Detect which cell encompasses the target text, then output its [X, Y] center coordinate. 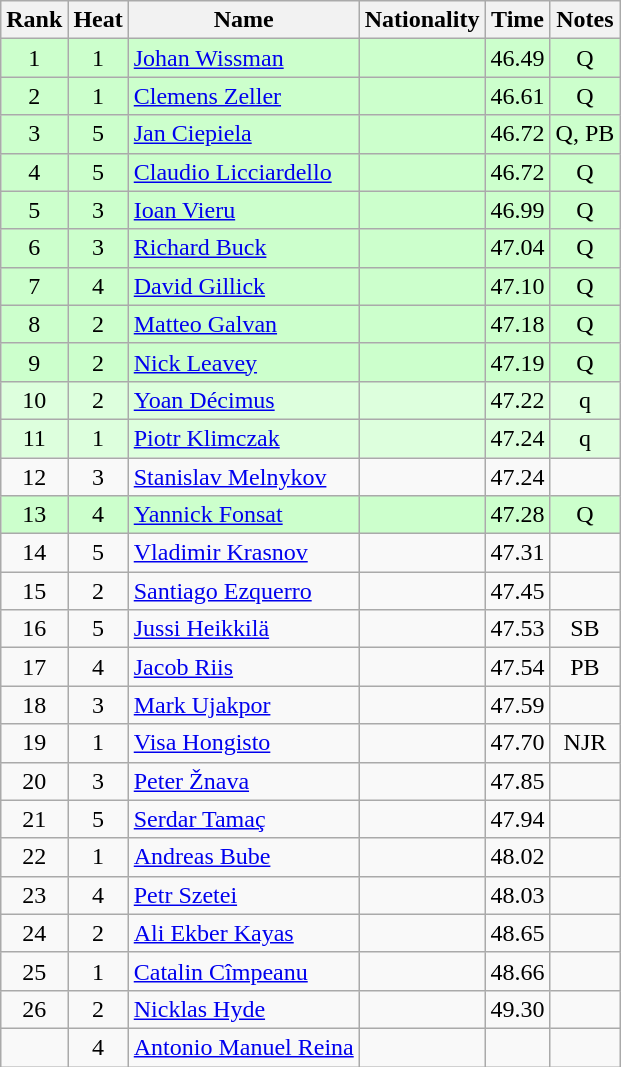
20 [34, 781]
26 [34, 1009]
6 [34, 248]
8 [34, 324]
46.99 [518, 210]
46.61 [518, 96]
Serdar Tamaç [244, 819]
12 [34, 477]
Johan Wissman [244, 58]
47.22 [518, 400]
Richard Buck [244, 248]
47.85 [518, 781]
48.65 [518, 933]
Petr Szetei [244, 895]
Yannick Fonsat [244, 515]
Piotr Klimczak [244, 438]
21 [34, 819]
19 [34, 743]
25 [34, 971]
PB [585, 667]
11 [34, 438]
Clemens Zeller [244, 96]
Nicklas Hyde [244, 1009]
24 [34, 933]
Visa Hongisto [244, 743]
9 [34, 362]
Ali Ekber Kayas [244, 933]
14 [34, 553]
Time [518, 20]
David Gillick [244, 286]
47.10 [518, 286]
48.02 [518, 857]
NJR [585, 743]
Andreas Bube [244, 857]
48.03 [518, 895]
Mark Ujakpor [244, 705]
Stanislav Melnykov [244, 477]
Catalin Cîmpeanu [244, 971]
18 [34, 705]
47.45 [518, 591]
Notes [585, 20]
Jacob Riis [244, 667]
47.31 [518, 553]
SB [585, 629]
Matteo Galvan [244, 324]
Q, PB [585, 134]
Vladimir Krasnov [244, 553]
Peter Žnava [244, 781]
16 [34, 629]
Heat [98, 20]
13 [34, 515]
Jan Ciepiela [244, 134]
Rank [34, 20]
Nick Leavey [244, 362]
23 [34, 895]
Antonio Manuel Reina [244, 1047]
47.04 [518, 248]
47.94 [518, 819]
Nationality [422, 20]
Jussi Heikkilä [244, 629]
47.18 [518, 324]
47.19 [518, 362]
47.53 [518, 629]
47.59 [518, 705]
Name [244, 20]
49.30 [518, 1009]
46.49 [518, 58]
Ioan Vieru [244, 210]
Santiago Ezquerro [244, 591]
10 [34, 400]
Yoan Décimus [244, 400]
47.70 [518, 743]
47.28 [518, 515]
48.66 [518, 971]
17 [34, 667]
22 [34, 857]
15 [34, 591]
47.54 [518, 667]
7 [34, 286]
Claudio Licciardello [244, 172]
